For the text-containing cell, return its midpoint in (x, y) coordinate format. 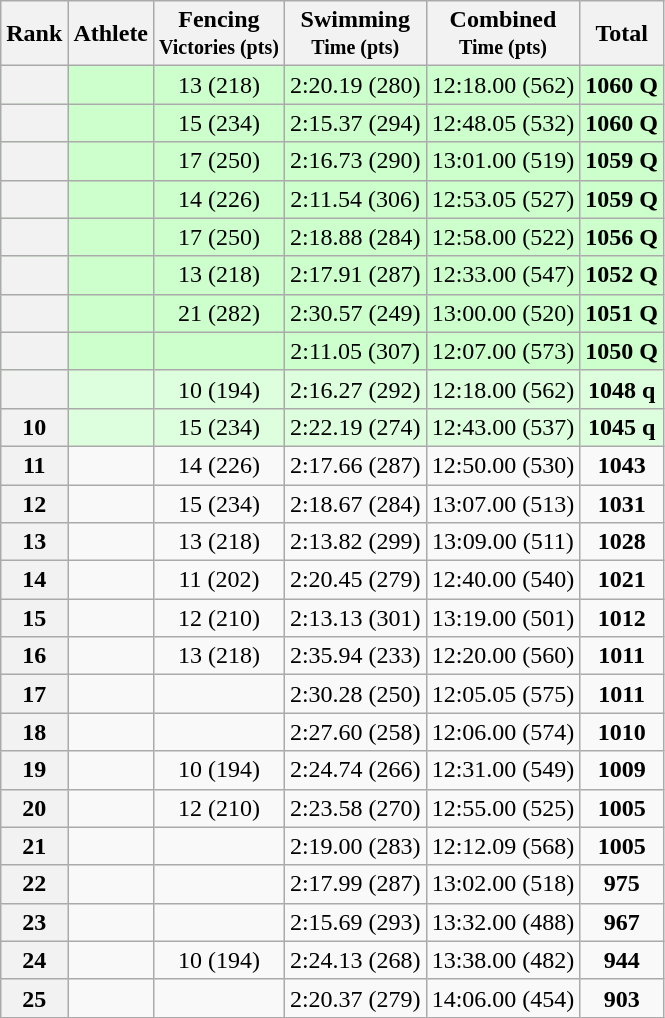
13:00.00 (520) (503, 313)
975 (622, 884)
23 (34, 922)
2:24.74 (266) (355, 770)
12:40.00 (540) (503, 580)
21 (282) (220, 313)
13:09.00 (511) (503, 542)
2:23.58 (270) (355, 808)
2:15.69 (293) (355, 922)
2:17.91 (287) (355, 275)
12:31.00 (549) (503, 770)
Athlete (111, 34)
1031 (622, 503)
1028 (622, 542)
1056 Q (622, 237)
903 (622, 998)
12:07.00 (573) (503, 351)
12:53.05 (527) (503, 199)
13 (34, 542)
1043 (622, 465)
13:19.00 (501) (503, 618)
12:55.00 (525) (503, 808)
2:20.19 (280) (355, 85)
2:11.05 (307) (355, 351)
Rank (34, 34)
17 (34, 694)
Total (622, 34)
12:43.00 (537) (503, 427)
2:22.19 (274) (355, 427)
2:19.00 (283) (355, 846)
2:16.73 (290) (355, 161)
11 (34, 465)
13:01.00 (519) (503, 161)
2:17.66 (287) (355, 465)
12:05.05 (575) (503, 694)
1009 (622, 770)
12:20.00 (560) (503, 656)
2:13.13 (301) (355, 618)
16 (34, 656)
2:20.45 (279) (355, 580)
25 (34, 998)
19 (34, 770)
1050 Q (622, 351)
2:27.60 (258) (355, 732)
Swimming Time (pts) (355, 34)
2:16.27 (292) (355, 389)
1010 (622, 732)
2:15.37 (294) (355, 123)
11 (202) (220, 580)
1048 q (622, 389)
2:17.99 (287) (355, 884)
24 (34, 960)
13:02.00 (518) (503, 884)
14 (34, 580)
13:38.00 (482) (503, 960)
13:32.00 (488) (503, 922)
18 (34, 732)
20 (34, 808)
22 (34, 884)
12:48.05 (532) (503, 123)
967 (622, 922)
12:33.00 (547) (503, 275)
2:11.54 (306) (355, 199)
1045 q (622, 427)
21 (34, 846)
12:50.00 (530) (503, 465)
2:24.13 (268) (355, 960)
1012 (622, 618)
12:58.00 (522) (503, 237)
2:35.94 (233) (355, 656)
2:18.67 (284) (355, 503)
12:12.09 (568) (503, 846)
2:13.82 (299) (355, 542)
1052 Q (622, 275)
Fencing Victories (pts) (220, 34)
12 (34, 503)
14:06.00 (454) (503, 998)
944 (622, 960)
Combined Time (pts) (503, 34)
13:07.00 (513) (503, 503)
1051 Q (622, 313)
2:18.88 (284) (355, 237)
2:30.28 (250) (355, 694)
15 (34, 618)
12:06.00 (574) (503, 732)
1021 (622, 580)
10 (34, 427)
2:30.57 (249) (355, 313)
2:20.37 (279) (355, 998)
